Find where the given text appears and provide that cell's center as [x, y] coordinate. 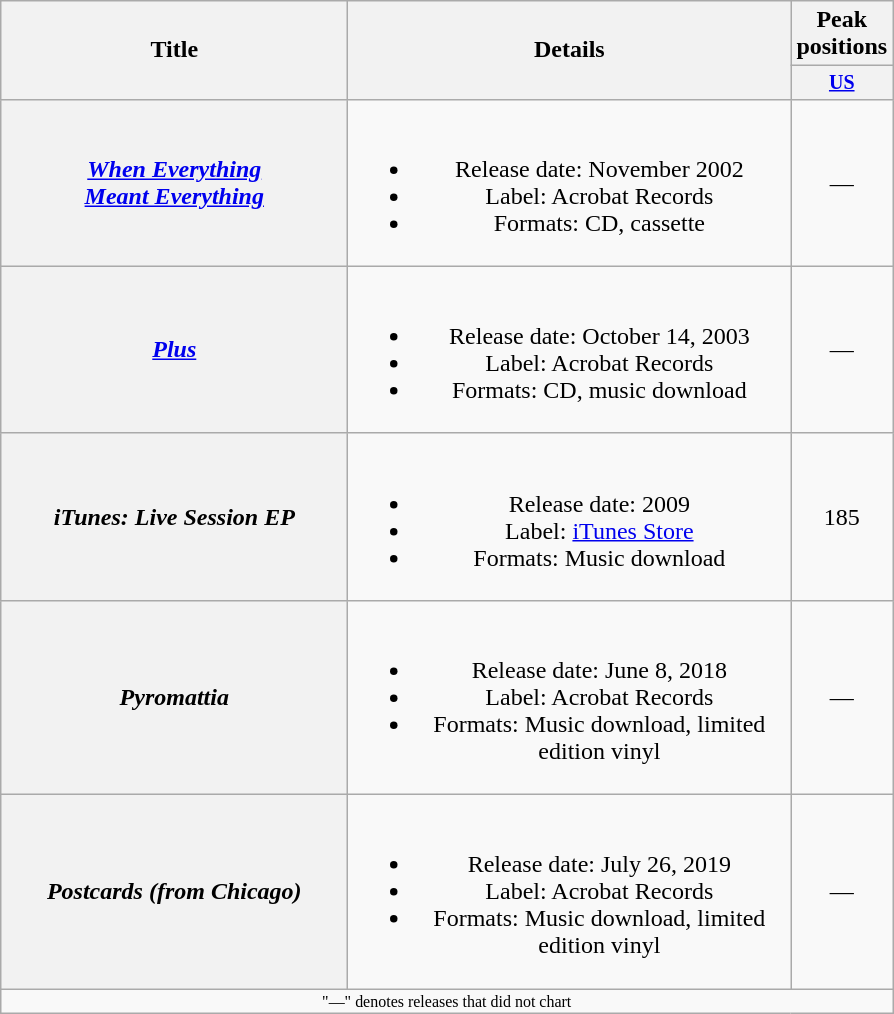
Release date: October 14, 2003Label: Acrobat RecordsFormats: CD, music download [570, 350]
185 [842, 516]
"—" denotes releases that did not chart [447, 1001]
Plus [174, 350]
When EverythingMeant Everything [174, 182]
Release date: November 2002Label: Acrobat RecordsFormats: CD, cassette [570, 182]
Title [174, 50]
Release date: 2009Label: iTunes StoreFormats: Music download [570, 516]
Peak positions [842, 34]
Details [570, 50]
Pyromattia [174, 697]
Postcards (from Chicago) [174, 892]
Release date: June 8, 2018Label: Acrobat RecordsFormats: Music download, limited edition vinyl [570, 697]
Release date: July 26, 2019Label: Acrobat RecordsFormats: Music download, limited edition vinyl [570, 892]
iTunes: Live Session EP [174, 516]
US [842, 82]
